Return (x, y) of the center of cell containing provided text 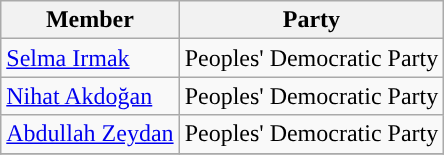
Member (90, 20)
Nihat Akdoğan (90, 96)
Abdullah Zeydan (90, 134)
Selma Irmak (90, 58)
Party (312, 20)
